Return the (x, y) coordinate for the center point of the cell that contains the specified text.  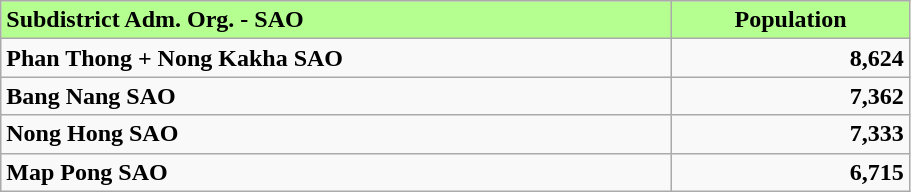
Population (791, 20)
7,362 (791, 96)
7,333 (791, 134)
8,624 (791, 58)
6,715 (791, 172)
Nong Hong SAO (336, 134)
Bang Nang SAO (336, 96)
Subdistrict Adm. Org. - SAO (336, 20)
Map Pong SAO (336, 172)
Phan Thong + Nong Kakha SAO (336, 58)
